Provide the [X, Y] coordinate of the cell's center where the given text is located.  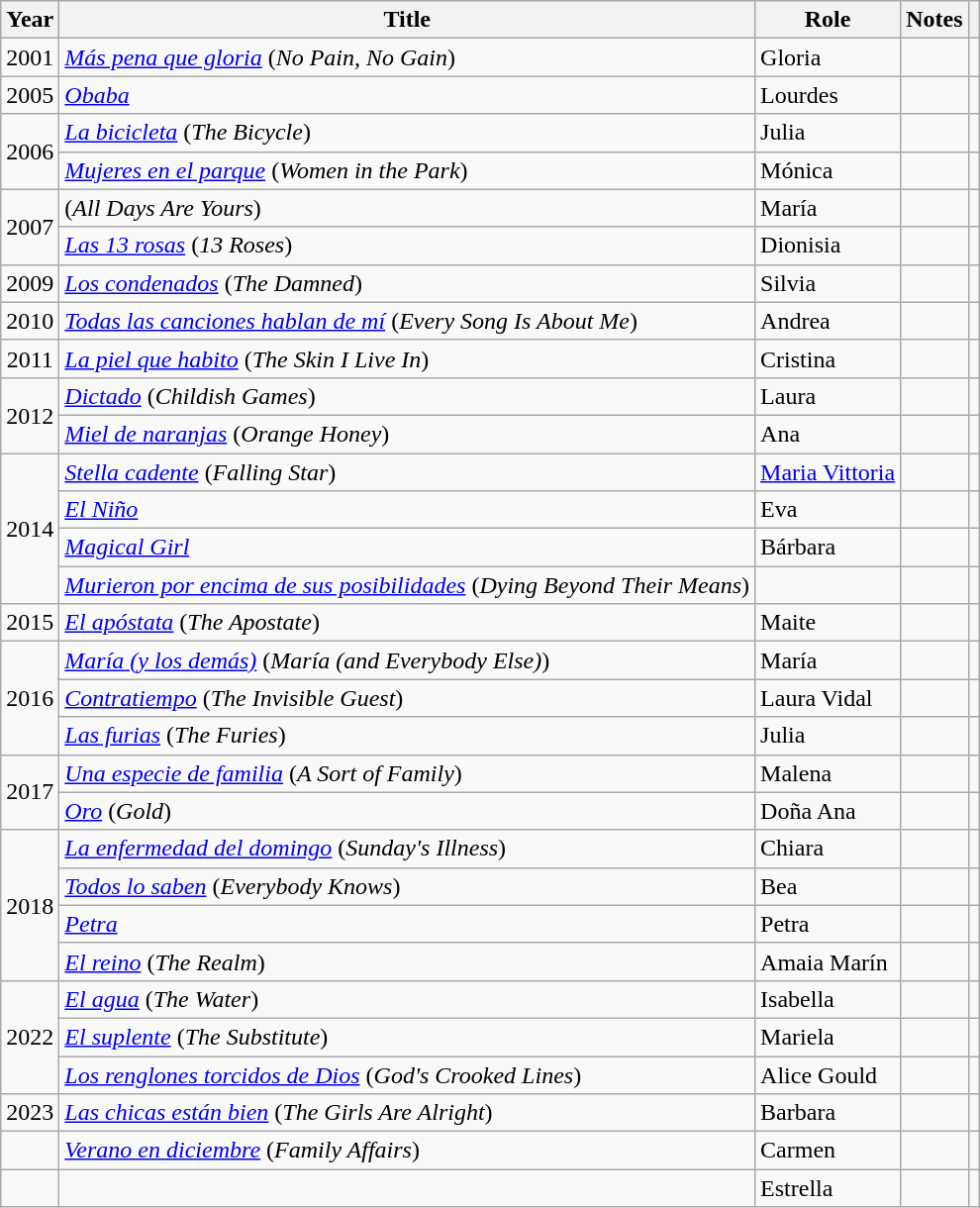
Ana [828, 434]
Miel de naranjas (Orange Honey) [408, 434]
Dictado (Childish Games) [408, 396]
Las furias (The Furies) [408, 736]
Year [30, 20]
Silvia [828, 283]
Más pena que gloria (No Pain, No Gain) [408, 57]
Los renglones torcidos de Dios (God's Crooked Lines) [408, 1074]
Los condenados (The Damned) [408, 283]
2001 [30, 57]
2014 [30, 529]
Lourdes [828, 95]
Doña Ana [828, 811]
2018 [30, 905]
El agua (The Water) [408, 999]
Bárbara [828, 548]
2023 [30, 1113]
Role [828, 20]
Mujeres en el parque (Women in the Park) [408, 170]
Andrea [828, 321]
Verano en diciembre (Family Affairs) [408, 1151]
2022 [30, 1037]
Malena [828, 773]
La piel que habito (The Skin I Live In) [408, 358]
Cristina [828, 358]
Murieron por encima de sus posibilidades (Dying Beyond Their Means) [408, 585]
2010 [30, 321]
Maite [828, 623]
Chiara [828, 849]
Todas las canciones hablan de mí (Every Song Is About Me) [408, 321]
Barbara [828, 1113]
Amaia Marín [828, 961]
Alice Gould [828, 1074]
El Niño [408, 510]
2016 [30, 698]
Mariela [828, 1037]
Carmen [828, 1151]
2011 [30, 358]
Isabella [828, 999]
Stella cadente (Falling Star) [408, 472]
Magical Girl [408, 548]
Laura Vidal [828, 698]
Una especie de familia (A Sort of Family) [408, 773]
2017 [30, 792]
(All Days Are Yours) [408, 208]
Notes [934, 20]
2015 [30, 623]
2009 [30, 283]
Las chicas están bien (The Girls Are Alright) [408, 1113]
2007 [30, 227]
El apóstata (The Apostate) [408, 623]
Maria Vittoria [828, 472]
Dionisia [828, 246]
Bea [828, 886]
La bicicleta (The Bicycle) [408, 133]
Gloria [828, 57]
Eva [828, 510]
Todos lo saben (Everybody Knows) [408, 886]
El suplente (The Substitute) [408, 1037]
Laura [828, 396]
Contratiempo (The Invisible Guest) [408, 698]
Title [408, 20]
Obaba [408, 95]
Estrella [828, 1188]
María (y los demás) (María (and Everybody Else)) [408, 660]
El reino (The Realm) [408, 961]
Las 13 rosas (13 Roses) [408, 246]
La enfermedad del domingo (Sunday's Illness) [408, 849]
2005 [30, 95]
Oro (Gold) [408, 811]
Mónica [828, 170]
2012 [30, 415]
2006 [30, 151]
